Provide the (x, y) coordinate of the cell's center where the given text is located.  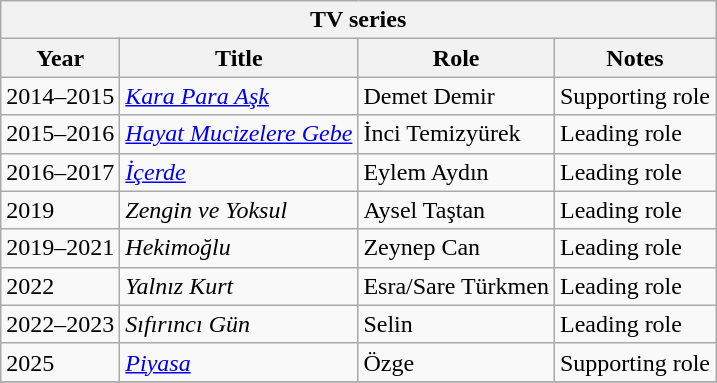
Özge (456, 362)
Esra/Sare Türkmen (456, 286)
Selin (456, 324)
Aysel Taştan (456, 210)
Kara Para Aşk (239, 96)
Zengin ve Yoksul (239, 210)
Demet Demir (456, 96)
Title (239, 58)
Sıfırıncı Gün (239, 324)
2015–2016 (60, 134)
Hayat Mucizelere Gebe (239, 134)
2022 (60, 286)
2016–2017 (60, 172)
2022–2023 (60, 324)
Zeynep Can (456, 248)
2014–2015 (60, 96)
2025 (60, 362)
Yalnız Kurt (239, 286)
Hekimoğlu (239, 248)
2019–2021 (60, 248)
Piyasa (239, 362)
Role (456, 58)
İnci Temizyürek (456, 134)
İçerde (239, 172)
Year (60, 58)
TV series (358, 20)
2019 (60, 210)
Eylem Aydın (456, 172)
Notes (634, 58)
